For the text-containing cell, return its midpoint in [X, Y] coordinate format. 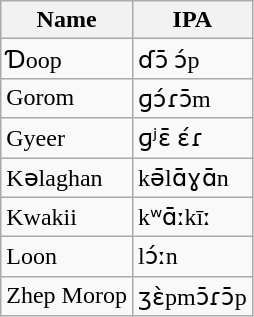
ʒɛ̀pmɔ̄ɾɔ̄p [192, 296]
Gorom [67, 98]
Name [67, 20]
Kwakii [67, 217]
kә̄lɑ̄ɣɑ̄n [192, 178]
Gyeer [67, 138]
Kәlaghan [67, 178]
IPA [192, 20]
ɡʲɛ̄ ɛ́ɾ [192, 138]
lɔ́ːn [192, 257]
ɗɔ̄ ɔ́p [192, 59]
ɡɔ́ɾɔ̄m [192, 98]
Ɗoop [67, 59]
Loon [67, 257]
kʷɑ̄ːkīː [192, 217]
Zhep Morop [67, 296]
